Extract the (x, y) coordinate from the center of the cell holding the provided text.  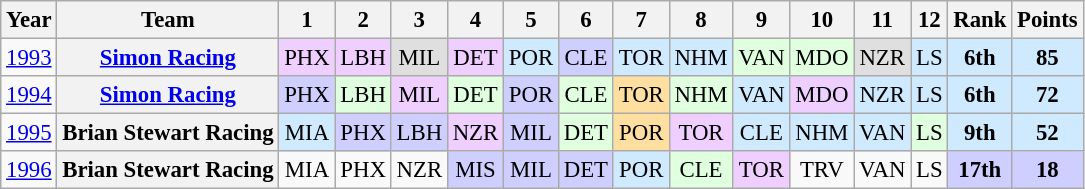
10 (822, 20)
1993 (29, 58)
18 (1048, 170)
6 (586, 20)
85 (1048, 58)
11 (882, 20)
7 (641, 20)
12 (930, 20)
Team (168, 20)
5 (532, 20)
1994 (29, 95)
9 (762, 20)
52 (1048, 133)
17th (980, 170)
2 (363, 20)
Rank (980, 20)
Points (1048, 20)
Year (29, 20)
1996 (29, 170)
9th (980, 133)
1995 (29, 133)
8 (701, 20)
1 (307, 20)
TRV (822, 170)
MIS (475, 170)
4 (475, 20)
3 (419, 20)
72 (1048, 95)
